Identify which cell holds the provided text, then report its (x, y) central coordinate. 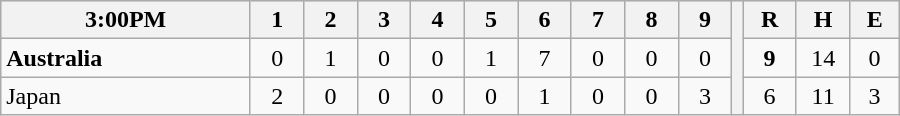
4 (438, 20)
Japan (126, 96)
8 (652, 20)
Australia (126, 58)
14 (823, 58)
H (823, 20)
R (770, 20)
11 (823, 96)
E (874, 20)
3:00PM (126, 20)
5 (490, 20)
